Return the (x, y) coordinate for the center point of the cell that contains the specified text.  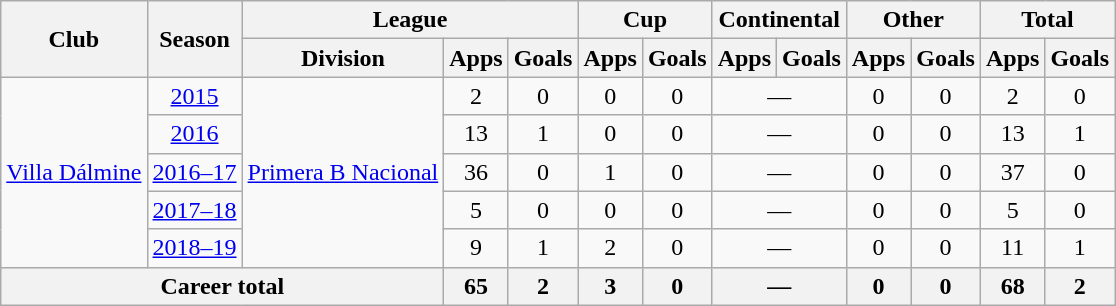
Other (913, 20)
37 (1012, 172)
68 (1012, 286)
Club (74, 39)
9 (476, 248)
2017–18 (194, 210)
2018–19 (194, 248)
Career total (222, 286)
Division (343, 58)
Continental (779, 20)
11 (1012, 248)
Primera B Nacional (343, 172)
36 (476, 172)
3 (610, 286)
2016–17 (194, 172)
Season (194, 39)
Total (1047, 20)
2015 (194, 96)
Cup (645, 20)
Villa Dálmine (74, 172)
65 (476, 286)
2016 (194, 134)
League (410, 20)
